Pinpoint the cell where the given text exists, returning its [x, y] midpoint coordinate. 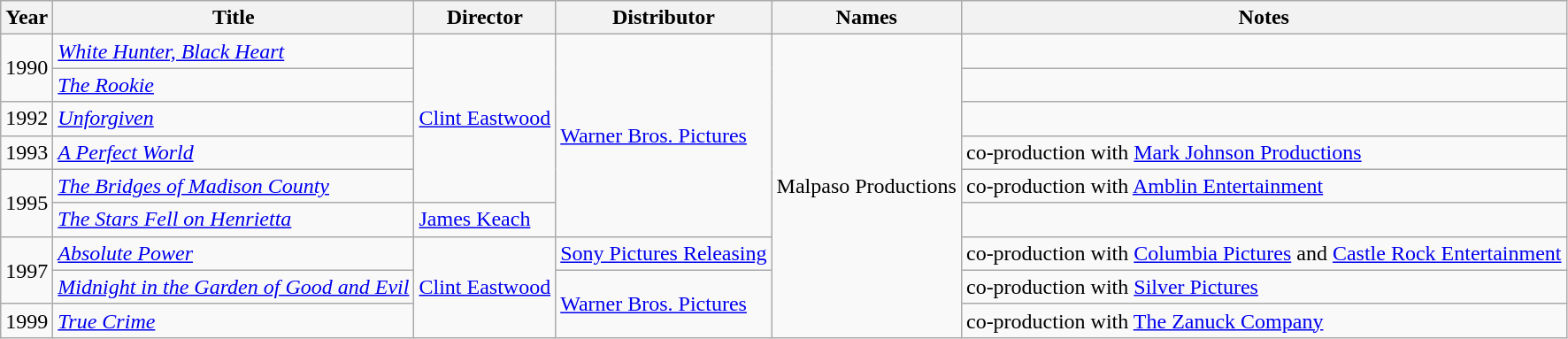
Midnight in the Garden of Good and Evil [234, 287]
co-production with Amblin Entertainment [1264, 186]
co-production with Mark Johnson Productions [1264, 152]
The Stars Fell on Henrietta [234, 220]
1999 [27, 320]
White Hunter, Black Heart [234, 51]
Year [27, 18]
A Perfect World [234, 152]
The Rookie [234, 85]
Notes [1264, 18]
James Keach [485, 220]
1993 [27, 152]
Director [485, 18]
co-production with Silver Pictures [1264, 287]
Names [866, 18]
Unforgiven [234, 119]
Distributor [664, 18]
Sony Pictures Releasing [664, 253]
co-production with The Zanuck Company [1264, 320]
1992 [27, 119]
Malpaso Productions [866, 186]
Absolute Power [234, 253]
The Bridges of Madison County [234, 186]
1990 [27, 68]
co-production with Columbia Pictures and Castle Rock Entertainment [1264, 253]
1997 [27, 270]
Title [234, 18]
True Crime [234, 320]
1995 [27, 203]
